Locate the cell with the specified text and output its (X, Y) center coordinate. 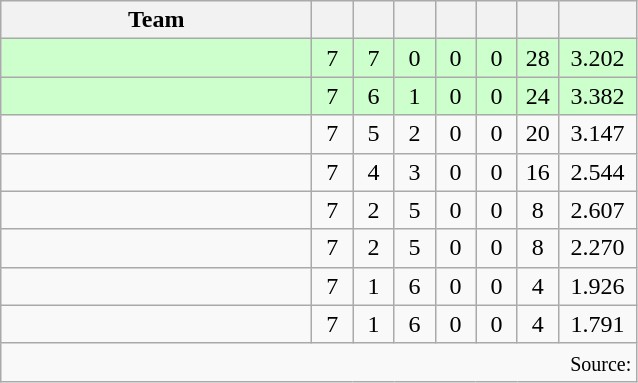
3.382 (598, 96)
3.147 (598, 134)
2.270 (598, 248)
2.544 (598, 172)
3 (414, 172)
20 (538, 134)
24 (538, 96)
1.791 (598, 324)
Team (156, 20)
2.607 (598, 210)
3.202 (598, 58)
Source: (319, 362)
28 (538, 58)
16 (538, 172)
1.926 (598, 286)
